Return [X, Y] of the center of cell containing provided text 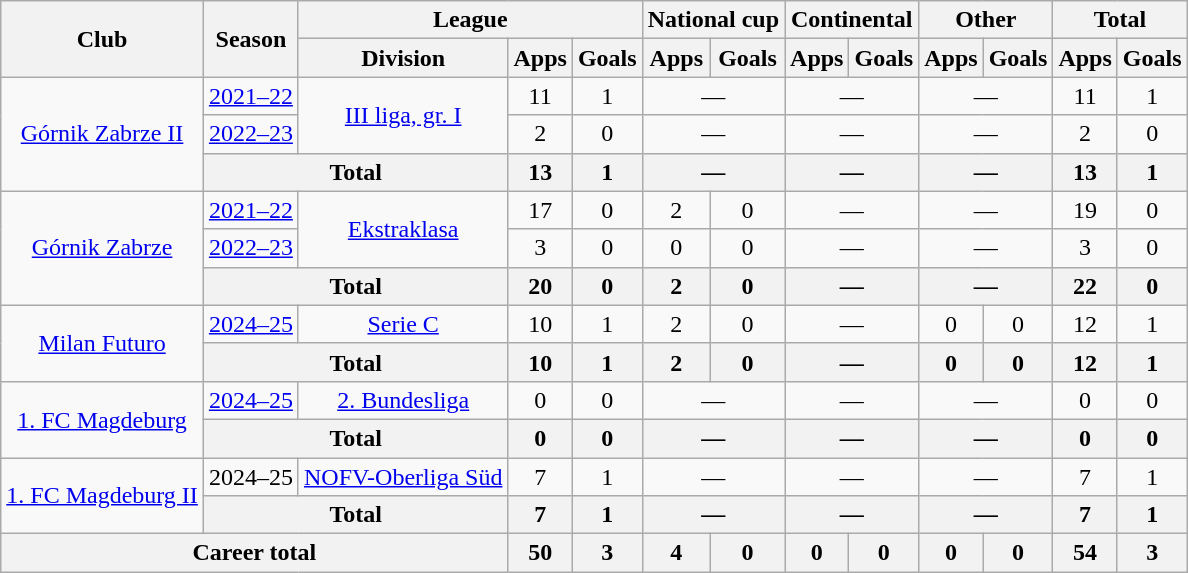
19 [1085, 210]
NOFV-Oberliga Süd [403, 477]
4 [676, 553]
Ekstraklasa [403, 229]
Division [403, 58]
20 [540, 286]
Season [250, 39]
Career total [254, 553]
1. FC Magdeburg II [102, 496]
54 [1085, 553]
League [470, 20]
Continental [852, 20]
50 [540, 553]
III liga, gr. I [403, 115]
National cup [713, 20]
2. Bundesliga [403, 400]
1. FC Magdeburg [102, 419]
Serie C [403, 324]
Milan Futuro [102, 343]
Club [102, 39]
Other [986, 20]
22 [1085, 286]
17 [540, 210]
Górnik Zabrze [102, 248]
Górnik Zabrze II [102, 134]
